Search for the cell housing the specified text and yield its [x, y] center coordinate. 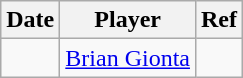
Date [30, 20]
Ref [218, 20]
Brian Gionta [128, 58]
Player [128, 20]
